Detect which cell encompasses the target text, then output its (X, Y) center coordinate. 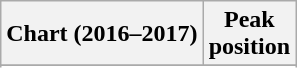
Chart (2016–2017) (102, 34)
Peakposition (249, 34)
